Find where the given text appears and provide that cell's center as [x, y] coordinate. 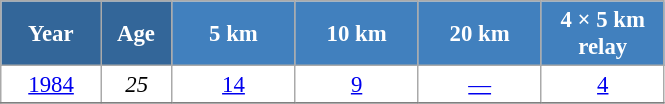
— [480, 85]
4 × 5 km relay [602, 34]
Age [136, 34]
5 km [234, 34]
25 [136, 85]
9 [356, 85]
1984 [52, 85]
Year [52, 34]
20 km [480, 34]
4 [602, 85]
14 [234, 85]
10 km [356, 34]
